Search for the cell housing the specified text and yield its (x, y) center coordinate. 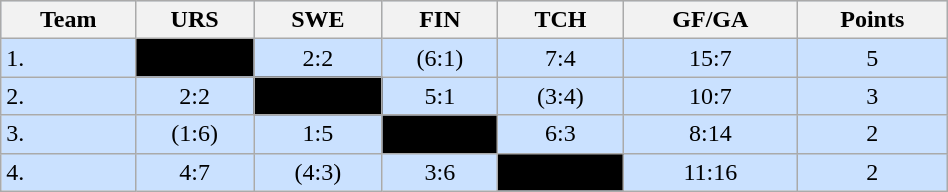
4:7 (195, 172)
SWE (318, 20)
2. (68, 96)
(1:6) (195, 134)
1:5 (318, 134)
URS (195, 20)
4. (68, 172)
3:6 (440, 172)
5:1 (440, 96)
1. (68, 58)
6:3 (560, 134)
8:14 (710, 134)
15:7 (710, 58)
3. (68, 134)
(6:1) (440, 58)
FIN (440, 20)
Points (872, 20)
(3:4) (560, 96)
5 (872, 58)
10:7 (710, 96)
7:4 (560, 58)
11:16 (710, 172)
Team (68, 20)
(4:3) (318, 172)
GF/GA (710, 20)
TCH (560, 20)
3 (872, 96)
